For the text-containing cell, return its midpoint in (x, y) coordinate format. 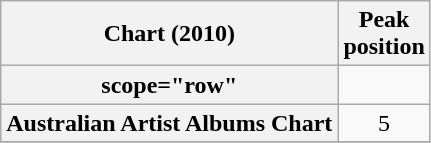
5 (384, 123)
Peakposition (384, 34)
Australian Artist Albums Chart (170, 123)
scope="row" (170, 85)
Chart (2010) (170, 34)
